Locate the cell with the specified text and output its [x, y] center coordinate. 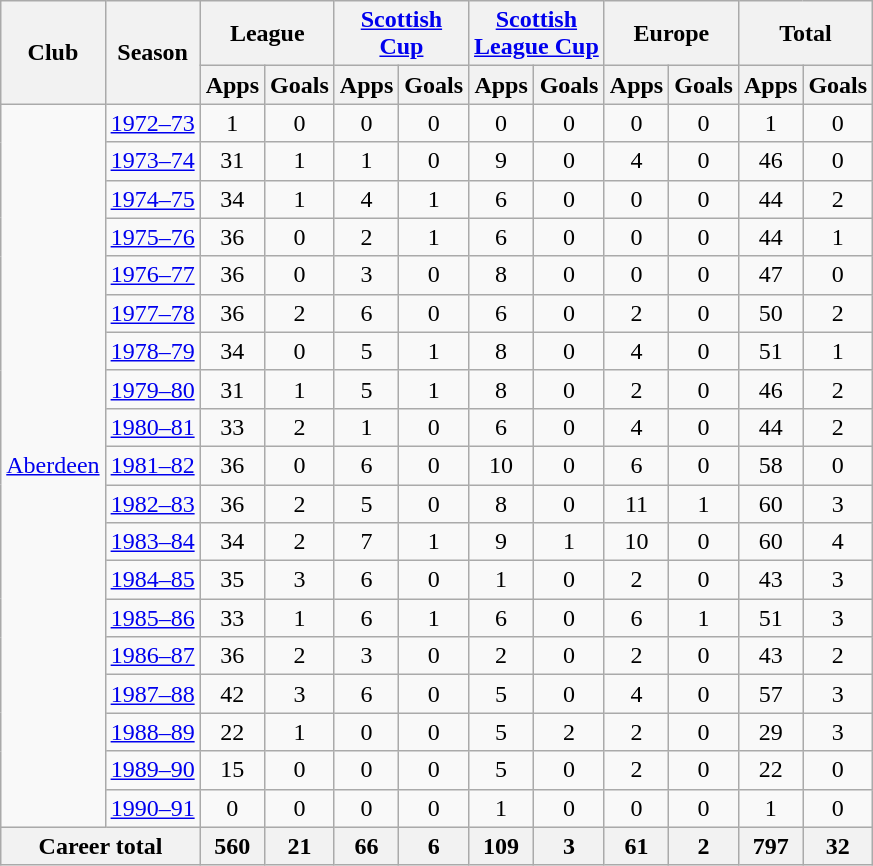
7 [366, 542]
32 [838, 846]
1985–86 [152, 618]
1989–90 [152, 770]
1982–83 [152, 503]
1981–82 [152, 465]
1976–77 [152, 275]
ScottishLeague Cup [537, 34]
15 [232, 770]
1974–75 [152, 199]
1979–80 [152, 389]
Season [152, 52]
109 [502, 846]
1984–85 [152, 580]
11 [636, 503]
Career total [100, 846]
797 [770, 846]
League [267, 34]
1988–89 [152, 732]
Total [805, 34]
21 [300, 846]
Club [53, 52]
1983–84 [152, 542]
ScottishCup [401, 34]
1986–87 [152, 656]
1987–88 [152, 694]
1977–78 [152, 313]
1973–74 [152, 161]
66 [366, 846]
1990–91 [152, 808]
57 [770, 694]
1980–81 [152, 427]
Aberdeen [53, 466]
58 [770, 465]
61 [636, 846]
Europe [671, 34]
42 [232, 694]
560 [232, 846]
1975–76 [152, 237]
47 [770, 275]
29 [770, 732]
50 [770, 313]
1972–73 [152, 123]
1978–79 [152, 351]
35 [232, 580]
